Extract the [X, Y] coordinate from the center of the cell holding the provided text.  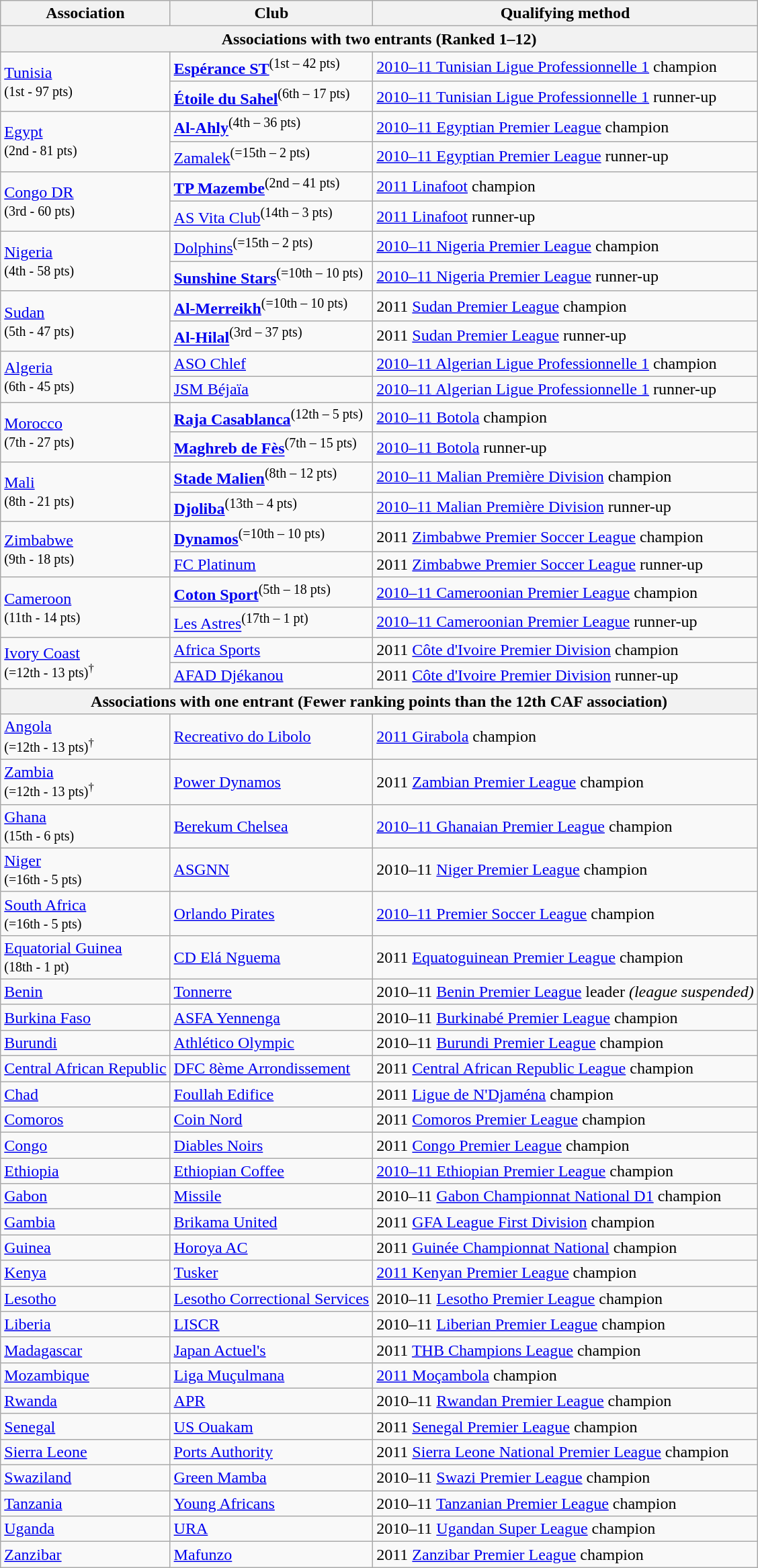
APR [271, 1401]
Burundi [85, 1043]
2011 Congo Premier League champion [566, 1145]
Tonnerre [271, 992]
Associations with two entrants (Ranked 1–12) [379, 39]
Ethiopian Coffee [271, 1171]
2011 Ligue de N'Djaména champion [566, 1094]
Mali(8th - 21 pts) [85, 492]
Athlético Olympic [271, 1043]
Africa Sports [271, 650]
Association [85, 13]
Angola(=12th - 13 pts)† [85, 736]
Dolphins(=15th – 2 pts) [271, 246]
ASGNN [271, 869]
2011 Côte d'Ivoire Premier Division champion [566, 650]
Sunshine Stars(=10th – 10 pts) [271, 277]
Qualifying method [566, 13]
Ivory Coast(=12th - 13 pts)† [85, 662]
Tunisia(1st - 97 pts) [85, 82]
2011 Côte d'Ivoire Premier Division runner-up [566, 676]
Lesotho [85, 1299]
ASFA Yennenga [271, 1017]
Zambia(=12th - 13 pts)† [85, 782]
2010–11 Tanzanian Premier League champion [566, 1504]
Mafunzo [271, 1555]
2010–11 Gabon Championnat National D1 champion [566, 1196]
Liga Muçulmana [271, 1375]
2010–11 Egyptian Premier League champion [566, 126]
2010–11 Lesotho Premier League champion [566, 1299]
South Africa(=16th - 5 pts) [85, 914]
2011 Equatoguinean Premier League champion [566, 957]
ASO Chlef [271, 363]
Power Dynamos [271, 782]
Congo [85, 1145]
Club [271, 13]
2011 Zimbabwe Premier Soccer League runner-up [566, 564]
Lesotho Correctional Services [271, 1299]
Mozambique [85, 1375]
2010–11 Botola champion [566, 418]
Foullah Edifice [271, 1094]
Senegal [85, 1426]
Uganda [85, 1529]
Horoya AC [271, 1248]
2011 Sierra Leone National Premier League champion [566, 1452]
Brikama United [271, 1222]
Espérance ST(1st – 42 pts) [271, 67]
2011 Girabola champion [566, 736]
Étoile du Sahel(6th – 17 pts) [271, 97]
TP Mazembe(2nd – 41 pts) [271, 187]
Zamalek(=15th – 2 pts) [271, 157]
LISCR [271, 1324]
Cameroon(11th - 14 pts) [85, 607]
2010–11 Malian Première Division champion [566, 477]
Egypt(2nd - 81 pts) [85, 141]
DFC 8ème Arrondissement [271, 1069]
Les Astres(17th – 1 pt) [271, 622]
US Ouakam [271, 1426]
Berekum Chelsea [271, 826]
Guinea [85, 1248]
Nigeria(4th - 58 pts) [85, 261]
Rwanda [85, 1401]
Dynamos(=10th – 10 pts) [271, 537]
Morocco(7th - 27 pts) [85, 433]
Ghana(15th - 6 pts) [85, 826]
Coin Nord [271, 1120]
2010–11 Ghanaian Premier League champion [566, 826]
Recreativo do Libolo [271, 736]
2010–11 Cameroonian Premier League runner-up [566, 622]
2010–11 Niger Premier League champion [566, 869]
2011 Sudan Premier League champion [566, 306]
2011 Zimbabwe Premier Soccer League champion [566, 537]
Sudan(5th - 47 pts) [85, 321]
2011 Linafoot runner-up [566, 216]
2011 Zambian Premier League champion [566, 782]
AS Vita Club(14th – 3 pts) [271, 216]
2010–11 Nigeria Premier League runner-up [566, 277]
2010–11 Cameroonian Premier League champion [566, 593]
Zanzibar [85, 1555]
2010–11 Malian Première Division runner-up [566, 507]
2011 Sudan Premier League runner-up [566, 336]
Al-Ahly(4th – 36 pts) [271, 126]
Orlando Pirates [271, 914]
Equatorial Guinea(18th - 1 pt) [85, 957]
Congo DR(3rd - 60 pts) [85, 202]
Raja Casablanca(12th – 5 pts) [271, 418]
JSM Béjaïa [271, 389]
Diables Noirs [271, 1145]
2011 Linafoot champion [566, 187]
Stade Malien(8th – 12 pts) [271, 477]
Zimbabwe(9th - 18 pts) [85, 550]
Kenya [85, 1273]
2010–11 Liberian Premier League champion [566, 1324]
Tanzania [85, 1504]
URA [271, 1529]
2011 Kenyan Premier League champion [566, 1273]
Ethiopia [85, 1171]
Comoros [85, 1120]
Benin [85, 992]
Coton Sport(5th – 18 pts) [271, 593]
FC Platinum [271, 564]
2010–11 Ugandan Super League champion [566, 1529]
2011 Comoros Premier League champion [566, 1120]
Ports Authority [271, 1452]
2010–11 Burundi Premier League champion [566, 1043]
Green Mamba [271, 1478]
2010–11 Burkinabé Premier League champion [566, 1017]
Gabon [85, 1196]
2010–11 Algerian Ligue Professionnelle 1 champion [566, 363]
Maghreb de Fès(7th – 15 pts) [271, 447]
Swaziland [85, 1478]
2011 Central African Republic League champion [566, 1069]
2010–11 Rwandan Premier League champion [566, 1401]
Young Africans [271, 1504]
2011 Senegal Premier League champion [566, 1426]
2011 Zanzibar Premier League champion [566, 1555]
2011 THB Champions League champion [566, 1350]
2011 Moçambola champion [566, 1375]
2010–11 Ethiopian Premier League champion [566, 1171]
Sierra Leone [85, 1452]
Algeria(6th - 45 pts) [85, 376]
Niger(=16th - 5 pts) [85, 869]
2010–11 Egyptian Premier League runner-up [566, 157]
Al-Hilal(3rd – 37 pts) [271, 336]
CD Elá Nguema [271, 957]
Madagascar [85, 1350]
Al-Merreikh(=10th – 10 pts) [271, 306]
Liberia [85, 1324]
Djoliba(13th – 4 pts) [271, 507]
Central African Republic [85, 1069]
2010–11 Algerian Ligue Professionnelle 1 runner-up [566, 389]
Missile [271, 1196]
2010–11 Swazi Premier League champion [566, 1478]
2010–11 Benin Premier League leader (league suspended) [566, 992]
2010–11 Tunisian Ligue Professionnelle 1 runner-up [566, 97]
2010–11 Nigeria Premier League champion [566, 246]
Gambia [85, 1222]
2011 GFA League First Division champion [566, 1222]
Japan Actuel's [271, 1350]
Associations with one entrant (Fewer ranking points than the 12th CAF association) [379, 701]
Chad [85, 1094]
2010–11 Botola runner-up [566, 447]
2010–11 Premier Soccer League champion [566, 914]
2010–11 Tunisian Ligue Professionnelle 1 champion [566, 67]
Burkina Faso [85, 1017]
Tusker [271, 1273]
AFAD Djékanou [271, 676]
2011 Guinée Championnat National champion [566, 1248]
